Locate the cell with the specified text and output its (X, Y) center coordinate. 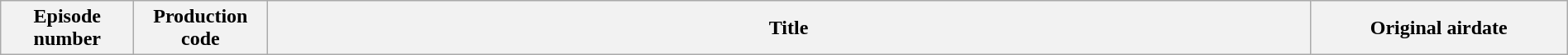
Original airdate (1439, 28)
Title (789, 28)
Episode number (68, 28)
Production code (200, 28)
